Capture the cell that displays the provided text and extract its [X, Y] central coordinate. 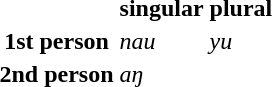
nau [162, 41]
